For the text-containing cell, return its midpoint in [x, y] coordinate format. 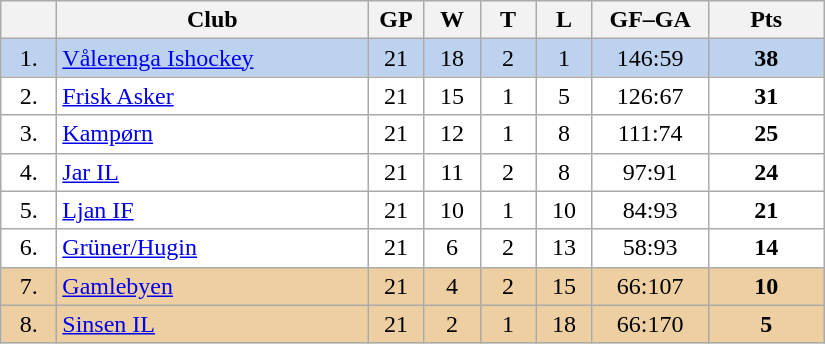
58:93 [650, 248]
1. [29, 58]
Gamlebyen [212, 286]
25 [766, 134]
W [452, 20]
126:67 [650, 96]
L [564, 20]
66:107 [650, 286]
97:91 [650, 172]
GP [396, 20]
Vålerenga Ishockey [212, 58]
4. [29, 172]
31 [766, 96]
Kampørn [212, 134]
111:74 [650, 134]
38 [766, 58]
Ljan IF [212, 210]
8. [29, 324]
11 [452, 172]
2. [29, 96]
Club [212, 20]
12 [452, 134]
T [508, 20]
Frisk Asker [212, 96]
24 [766, 172]
14 [766, 248]
66:170 [650, 324]
146:59 [650, 58]
GF–GA [650, 20]
3. [29, 134]
7. [29, 286]
Jar IL [212, 172]
84:93 [650, 210]
4 [452, 286]
6 [452, 248]
Sinsen IL [212, 324]
5. [29, 210]
Grüner/Hugin [212, 248]
6. [29, 248]
Pts [766, 20]
13 [564, 248]
